For the text-containing cell, return its midpoint in (x, y) coordinate format. 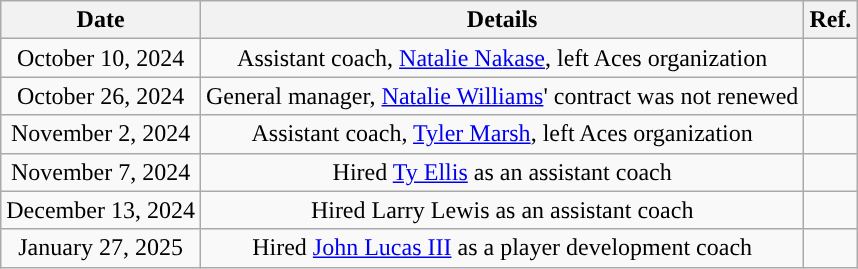
Hired Larry Lewis as an assistant coach (502, 210)
Assistant coach, Natalie Nakase, left Aces organization (502, 58)
October 10, 2024 (101, 58)
October 26, 2024 (101, 96)
Date (101, 20)
Hired John Lucas III as a player development coach (502, 248)
Assistant coach, Tyler Marsh, left Aces organization (502, 134)
General manager, Natalie Williams' contract was not renewed (502, 96)
November 7, 2024 (101, 172)
December 13, 2024 (101, 210)
Ref. (830, 20)
Details (502, 20)
January 27, 2025 (101, 248)
Hired Ty Ellis as an assistant coach (502, 172)
November 2, 2024 (101, 134)
